For the text-containing cell, return its midpoint in (x, y) coordinate format. 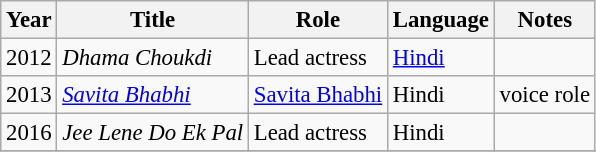
Notes (544, 20)
2016 (29, 133)
Jee Lene Do Ek Pal (153, 133)
Language (440, 20)
2012 (29, 58)
voice role (544, 95)
Role (318, 20)
Title (153, 20)
Dhama Choukdi (153, 58)
Year (29, 20)
2013 (29, 95)
